Find where the given text appears and provide that cell's center as [x, y] coordinate. 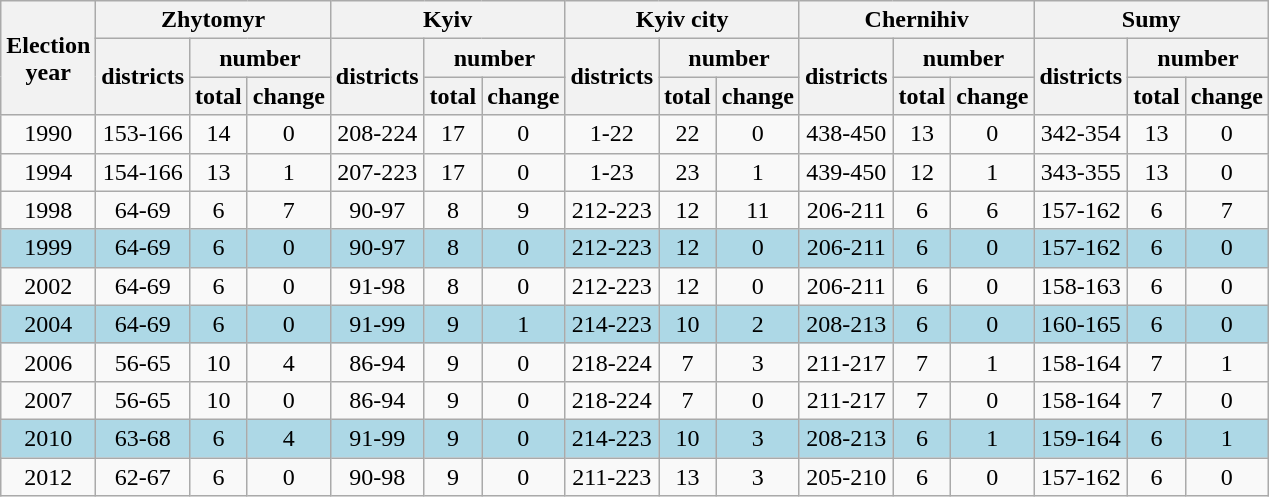
2002 [48, 286]
Kyiv [448, 20]
90-98 [377, 477]
158-163 [1081, 286]
2007 [48, 400]
342-354 [1081, 134]
1999 [48, 248]
Sumy [1152, 20]
159-164 [1081, 438]
Chernihiv [916, 20]
1-23 [612, 172]
438-450 [846, 134]
91-98 [377, 286]
439-450 [846, 172]
Kyiv city [682, 20]
343-355 [1081, 172]
1998 [48, 210]
1-22 [612, 134]
1990 [48, 134]
205-210 [846, 477]
22 [688, 134]
2 [758, 324]
Electionyear [48, 58]
14 [219, 134]
211-223 [612, 477]
154-166 [143, 172]
62-67 [143, 477]
2004 [48, 324]
63-68 [143, 438]
2012 [48, 477]
11 [758, 210]
208-224 [377, 134]
2010 [48, 438]
2006 [48, 362]
1994 [48, 172]
23 [688, 172]
Zhytomyr [214, 20]
207-223 [377, 172]
160-165 [1081, 324]
153-166 [143, 134]
